Return the [X, Y] coordinate for the center point of the cell that contains the specified text.  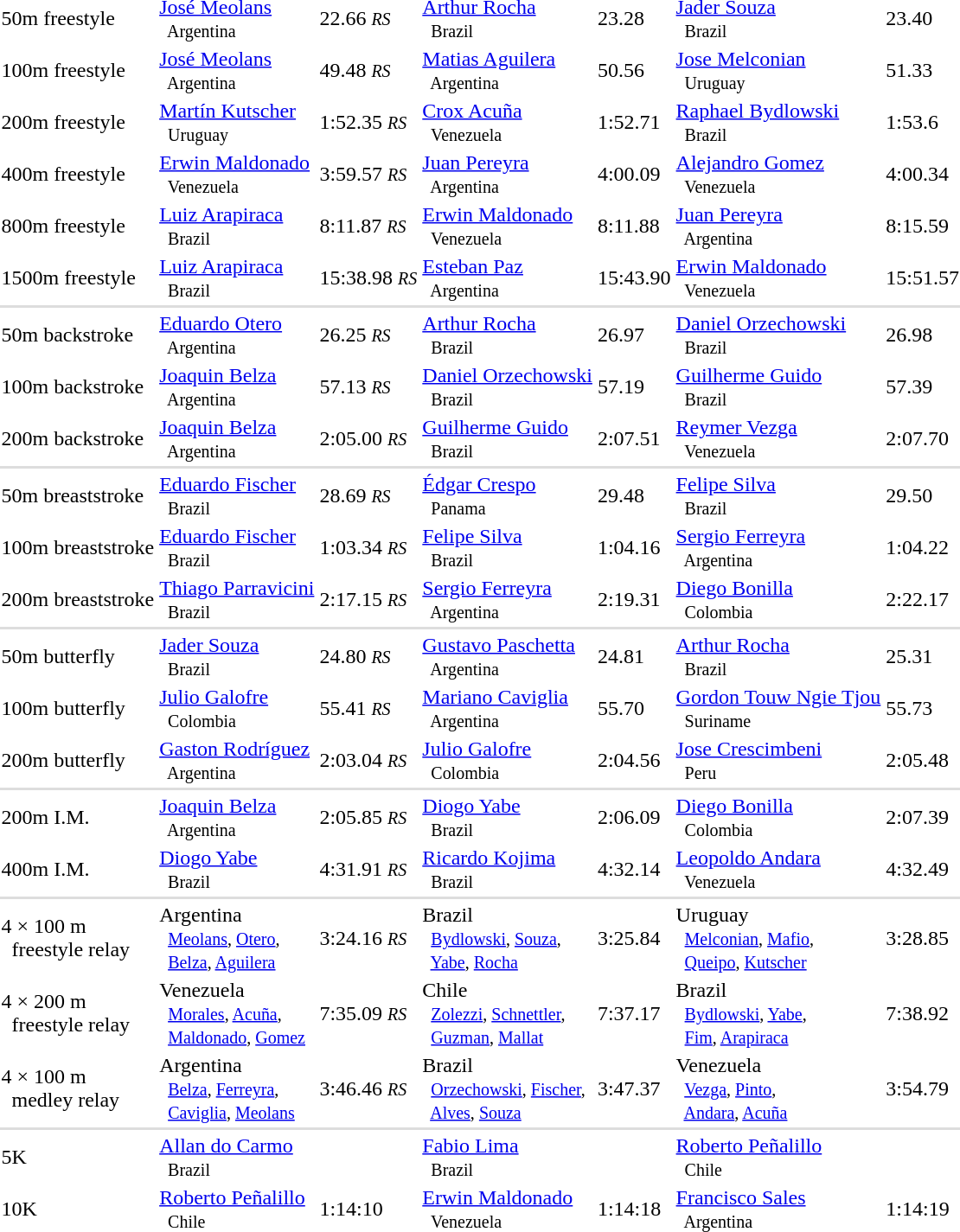
57.13 RS [368, 387]
José Meolans Argentina [237, 71]
1500m freestyle [78, 278]
Édgar Crespo Panama [508, 496]
8:11.87 RS [368, 227]
Roberto Peñalillo Chile [778, 1157]
50m breaststroke [78, 496]
4 × 100 m freestyle relay [78, 938]
15:38.98 RS [368, 278]
55.70 [634, 709]
1:52.71 [634, 123]
2:05.00 RS [368, 439]
100m butterfly [78, 709]
Crox Acuña Venezuela [508, 123]
Brazil Bydlowski, Souza, Yabe, Rocha [508, 938]
Gaston Rodríguez Argentina [237, 761]
2:19.31 [634, 600]
3:47.37 [634, 1088]
Chile Zolezzi, Schnettler, Guzman, Mallat [508, 1013]
24.81 [634, 657]
7:35.09 RS [368, 1013]
Venezuela Vezga, Pinto, Andara, Acuña [778, 1088]
Jose Crescimbeni Peru [778, 761]
400m I.M. [78, 870]
Venezuela Morales, Acuña, Maldonado, Gomez [237, 1013]
800m freestyle [78, 227]
50.56 [634, 71]
200m butterfly [78, 761]
Raphael Bydlowski Brazil [778, 123]
49.48 RS [368, 71]
100m backstroke [78, 387]
26.97 [634, 335]
Reymer Vezga Venezuela [778, 439]
Leopoldo Andara Venezuela [778, 870]
100m freestyle [78, 71]
2:07.51 [634, 439]
1:03.34 RS [368, 548]
Jader Souza Brazil [237, 657]
200m freestyle [78, 123]
3:24.16 RS [368, 938]
4 × 100 m medley relay [78, 1088]
4:32.14 [634, 870]
200m backstroke [78, 439]
29.48 [634, 496]
Ricardo Kojima Brazil [508, 870]
5K [78, 1157]
15:43.90 [634, 278]
Martín Kutscher Uruguay [237, 123]
Argentina Belza, Ferreyra, Caviglia, Meolans [237, 1088]
Mariano Caviglia Argentina [508, 709]
50m butterfly [78, 657]
2:03.04 RS [368, 761]
55.41 RS [368, 709]
Gordon Touw Ngie Tjou Suriname [778, 709]
24.80 RS [368, 657]
4:31.91 RS [368, 870]
7:37.17 [634, 1013]
Eduardo Otero Argentina [237, 335]
Alejandro Gomez Venezuela [778, 175]
Argentina Meolans, Otero, Belza, Aguilera [237, 938]
Jose Melconian Uruguay [778, 71]
2:05.85 RS [368, 818]
4:00.09 [634, 175]
Esteban Paz Argentina [508, 278]
Allan do Carmo Brazil [237, 1157]
Brazil Orzechowski, Fischer, Alves, Souza [508, 1088]
3:25.84 [634, 938]
2:17.15 RS [368, 600]
200m I.M. [78, 818]
200m breaststroke [78, 600]
3:59.57 RS [368, 175]
50m backstroke [78, 335]
Thiago Parravicini Brazil [237, 600]
Uruguay Melconian, Mafio, Queipo, Kutscher [778, 938]
26.25 RS [368, 335]
2:06.09 [634, 818]
28.69 RS [368, 496]
1:52.35 RS [368, 123]
Fabio Lima Brazil [508, 1157]
2:04.56 [634, 761]
Gustavo Paschetta Argentina [508, 657]
3:46.46 RS [368, 1088]
57.19 [634, 387]
4 × 200 m freestyle relay [78, 1013]
400m freestyle [78, 175]
Brazil Bydlowski, Yabe, Fim, Arapiraca [778, 1013]
1:04.16 [634, 548]
Matias Aguilera Argentina [508, 71]
8:11.88 [634, 227]
100m breaststroke [78, 548]
